Detect which cell encompasses the target text, then output its [x, y] center coordinate. 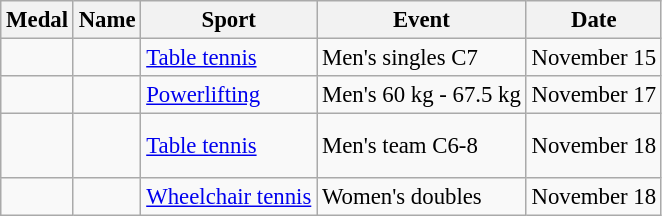
Name [107, 20]
Date [594, 20]
Women's doubles [422, 197]
Wheelchair tennis [229, 197]
Men's 60 kg - 67.5 kg [422, 95]
Medal [38, 20]
November 15 [594, 58]
Sport [229, 20]
Powerlifting [229, 95]
November 17 [594, 95]
Event [422, 20]
Men's team C6-8 [422, 146]
Men's singles C7 [422, 58]
